Scan for the cell matching the given text and deliver its (X, Y) coordinate at center. 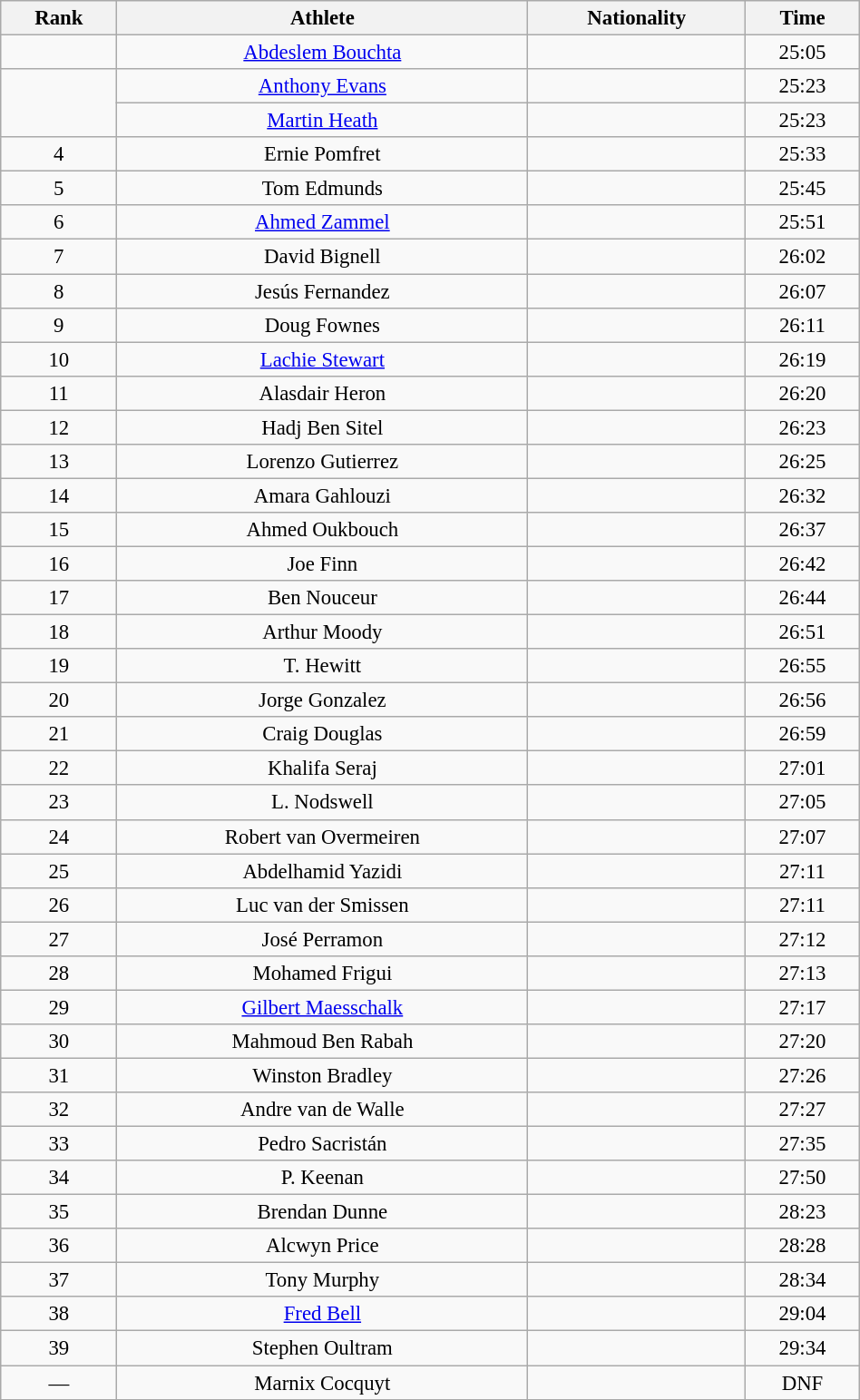
27 (59, 939)
Nationality (637, 18)
Time (803, 18)
7 (59, 257)
Ben Nouceur (323, 598)
David Bignell (323, 257)
9 (59, 325)
26:56 (803, 700)
Fred Bell (323, 1315)
19 (59, 666)
27:27 (803, 1110)
27:26 (803, 1075)
26:23 (803, 427)
21 (59, 734)
14 (59, 495)
35 (59, 1212)
30 (59, 1042)
15 (59, 530)
25:45 (803, 189)
Abdeslem Bouchta (323, 53)
Stephen Oultram (323, 1348)
31 (59, 1075)
8 (59, 291)
6 (59, 222)
Craig Douglas (323, 734)
4 (59, 154)
Khalifa Seraj (323, 769)
Winston Bradley (323, 1075)
Mohamed Frigui (323, 974)
Joe Finn (323, 563)
26:55 (803, 666)
Athlete (323, 18)
10 (59, 359)
Jorge Gonzalez (323, 700)
24 (59, 837)
22 (59, 769)
26:59 (803, 734)
27:50 (803, 1178)
18 (59, 632)
25 (59, 871)
Mahmoud Ben Rabah (323, 1042)
26:32 (803, 495)
26:20 (803, 393)
Lachie Stewart (323, 359)
Alasdair Heron (323, 393)
Arthur Moody (323, 632)
Robert van Overmeiren (323, 837)
28 (59, 974)
Ernie Pomfret (323, 154)
26:25 (803, 462)
T. Hewitt (323, 666)
27:05 (803, 803)
26:51 (803, 632)
5 (59, 189)
Amara Gahlouzi (323, 495)
26:37 (803, 530)
— (59, 1383)
37 (59, 1280)
Tom Edmunds (323, 189)
P. Keenan (323, 1178)
27:35 (803, 1144)
38 (59, 1315)
34 (59, 1178)
29 (59, 1007)
26:02 (803, 257)
29:04 (803, 1315)
26:44 (803, 598)
39 (59, 1348)
12 (59, 427)
27:13 (803, 974)
Doug Fownes (323, 325)
36 (59, 1246)
26:07 (803, 291)
27:20 (803, 1042)
20 (59, 700)
32 (59, 1110)
Martin Heath (323, 121)
28:34 (803, 1280)
Hadj Ben Sitel (323, 427)
28:23 (803, 1212)
26:11 (803, 325)
DNF (803, 1383)
Ahmed Oukbouch (323, 530)
Abdelhamid Yazidi (323, 871)
27:01 (803, 769)
17 (59, 598)
27:12 (803, 939)
26 (59, 905)
José Perramon (323, 939)
Andre van de Walle (323, 1110)
13 (59, 462)
Brendan Dunne (323, 1212)
Pedro Sacristán (323, 1144)
Gilbert Maesschalk (323, 1007)
33 (59, 1144)
L. Nodswell (323, 803)
Ahmed Zammel (323, 222)
Anthony Evans (323, 86)
25:33 (803, 154)
25:05 (803, 53)
25:51 (803, 222)
Alcwyn Price (323, 1246)
Rank (59, 18)
11 (59, 393)
Marnix Cocquyt (323, 1383)
27:17 (803, 1007)
Jesús Fernandez (323, 291)
27:07 (803, 837)
28:28 (803, 1246)
26:19 (803, 359)
Lorenzo Gutierrez (323, 462)
26:42 (803, 563)
29:34 (803, 1348)
23 (59, 803)
Tony Murphy (323, 1280)
16 (59, 563)
Luc van der Smissen (323, 905)
